Identify which cell holds the provided text, then report its (X, Y) central coordinate. 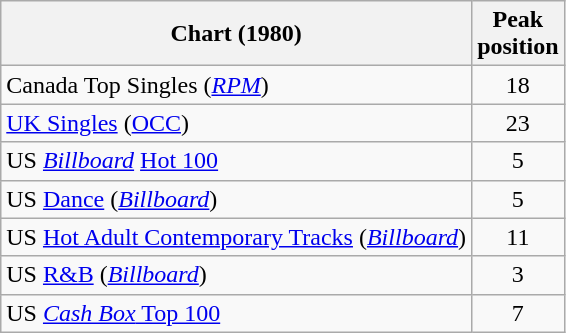
23 (518, 123)
7 (518, 313)
Canada Top Singles (RPM) (236, 85)
US Dance (Billboard) (236, 199)
Peakposition (518, 34)
11 (518, 237)
US R&B (Billboard) (236, 275)
Chart (1980) (236, 34)
UK Singles (OCC) (236, 123)
3 (518, 275)
US Hot Adult Contemporary Tracks (Billboard) (236, 237)
US Cash Box Top 100 (236, 313)
18 (518, 85)
US Billboard Hot 100 (236, 161)
